For the text-containing cell, return its midpoint in [X, Y] coordinate format. 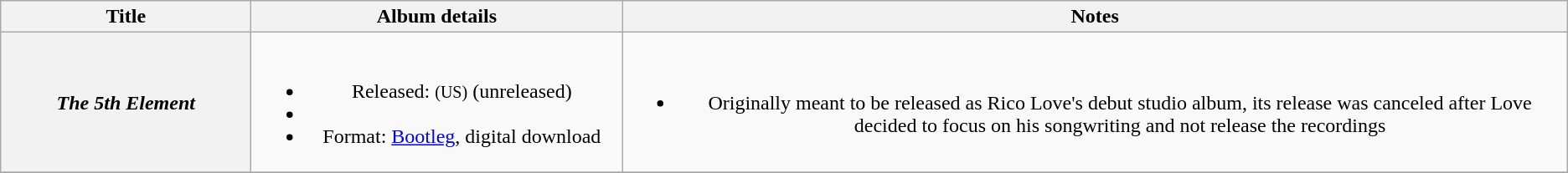
Album details [437, 17]
Released: (US) (unreleased)Format: Bootleg, digital download [437, 102]
Notes [1095, 17]
Title [126, 17]
The 5th Element [126, 102]
